Provide the [x, y] coordinate of the cell's center where the given text is located.  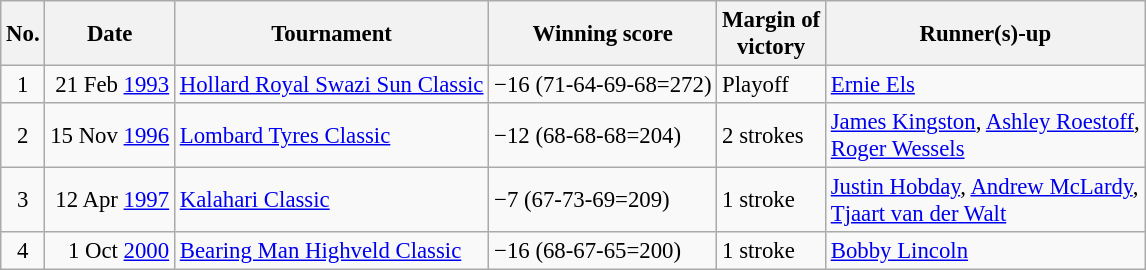
Ernie Els [985, 85]
Date [110, 34]
Lombard Tyres Classic [331, 136]
4 [23, 251]
3 [23, 200]
Kalahari Classic [331, 200]
2 strokes [772, 136]
Margin ofvictory [772, 34]
James Kingston, Ashley Roestoff, Roger Wessels [985, 136]
Hollard Royal Swazi Sun Classic [331, 85]
1 [23, 85]
15 Nov 1996 [110, 136]
Tournament [331, 34]
Runner(s)-up [985, 34]
Justin Hobday, Andrew McLardy, Tjaart van der Walt [985, 200]
−7 (67-73-69=209) [603, 200]
12 Apr 1997 [110, 200]
Winning score [603, 34]
−16 (68-67-65=200) [603, 251]
1 Oct 2000 [110, 251]
2 [23, 136]
−16 (71-64-69-68=272) [603, 85]
21 Feb 1993 [110, 85]
−12 (68-68-68=204) [603, 136]
No. [23, 34]
Playoff [772, 85]
Bearing Man Highveld Classic [331, 251]
Bobby Lincoln [985, 251]
